Return (X, Y) of the center of cell containing provided text 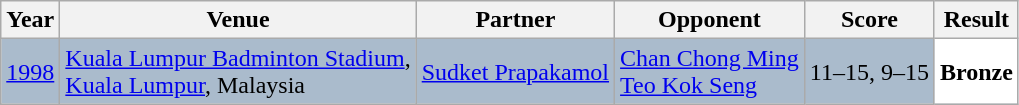
11–15, 9–15 (869, 72)
Chan Chong Ming Teo Kok Seng (710, 72)
Result (976, 20)
Venue (238, 20)
Partner (515, 20)
Sudket Prapakamol (515, 72)
Opponent (710, 20)
Year (30, 20)
Score (869, 20)
Kuala Lumpur Badminton Stadium,Kuala Lumpur, Malaysia (238, 72)
1998 (30, 72)
Bronze (976, 72)
